Return [x, y] of the center of cell containing provided text 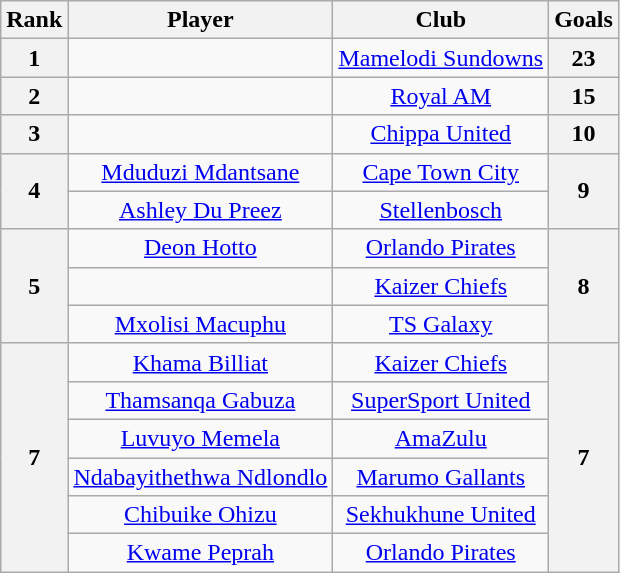
8 [584, 286]
10 [584, 134]
9 [584, 191]
Khama Billiat [200, 362]
15 [584, 96]
Goals [584, 20]
Mxolisi Macuphu [200, 324]
23 [584, 58]
Thamsanqa Gabuza [200, 400]
Chippa United [441, 134]
TS Galaxy [441, 324]
Chibuike Ohizu [200, 515]
Cape Town City [441, 172]
Luvuyo Memela [200, 438]
Royal AM [441, 96]
Stellenbosch [441, 210]
Sekhukhune United [441, 515]
Deon Hotto [200, 248]
SuperSport United [441, 400]
5 [34, 286]
Player [200, 20]
Ndabayithethwa Ndlondlo [200, 477]
Mduduzi Mdantsane [200, 172]
Club [441, 20]
2 [34, 96]
AmaZulu [441, 438]
1 [34, 58]
4 [34, 191]
3 [34, 134]
Ashley Du Preez [200, 210]
Rank [34, 20]
Kwame Peprah [200, 553]
Mamelodi Sundowns [441, 58]
Marumo Gallants [441, 477]
